Determine the [X, Y] coordinate at the center of the cell enclosing the given text.  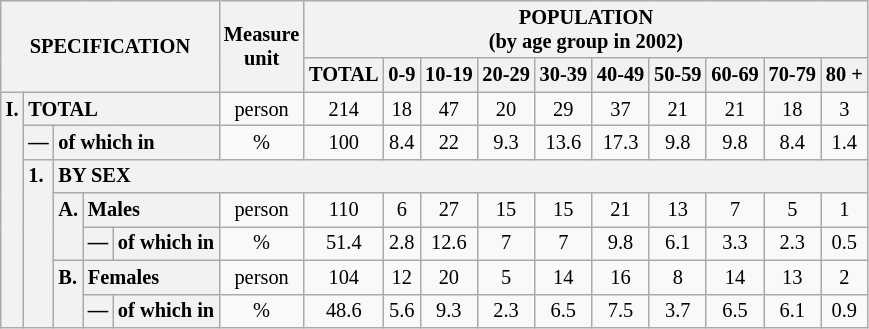
50-59 [678, 75]
Measure unit [262, 46]
0-9 [402, 75]
17.3 [620, 142]
214 [344, 109]
80 + [844, 75]
10-19 [448, 75]
Females [151, 277]
3 [844, 109]
48.6 [344, 311]
20-29 [506, 75]
7.5 [620, 311]
30-39 [564, 75]
70-79 [792, 75]
51.4 [344, 243]
8 [678, 277]
40-49 [620, 75]
13.6 [564, 142]
A. [68, 226]
110 [344, 210]
0.9 [844, 311]
2 [844, 277]
3.7 [678, 311]
104 [344, 277]
47 [448, 109]
22 [448, 142]
37 [620, 109]
I. [12, 210]
1. [38, 243]
100 [344, 142]
12 [402, 277]
27 [448, 210]
12.6 [448, 243]
2.8 [402, 243]
SPECIFICATION [110, 46]
1.4 [844, 142]
B. [68, 294]
POPULATION (by age group in 2002) [586, 29]
0.5 [844, 243]
Males [151, 210]
60-69 [734, 75]
16 [620, 277]
BY SEX [461, 176]
6 [402, 210]
3.3 [734, 243]
5.6 [402, 311]
29 [564, 109]
1 [844, 210]
